Locate the cell with the specified text and output its [X, Y] center coordinate. 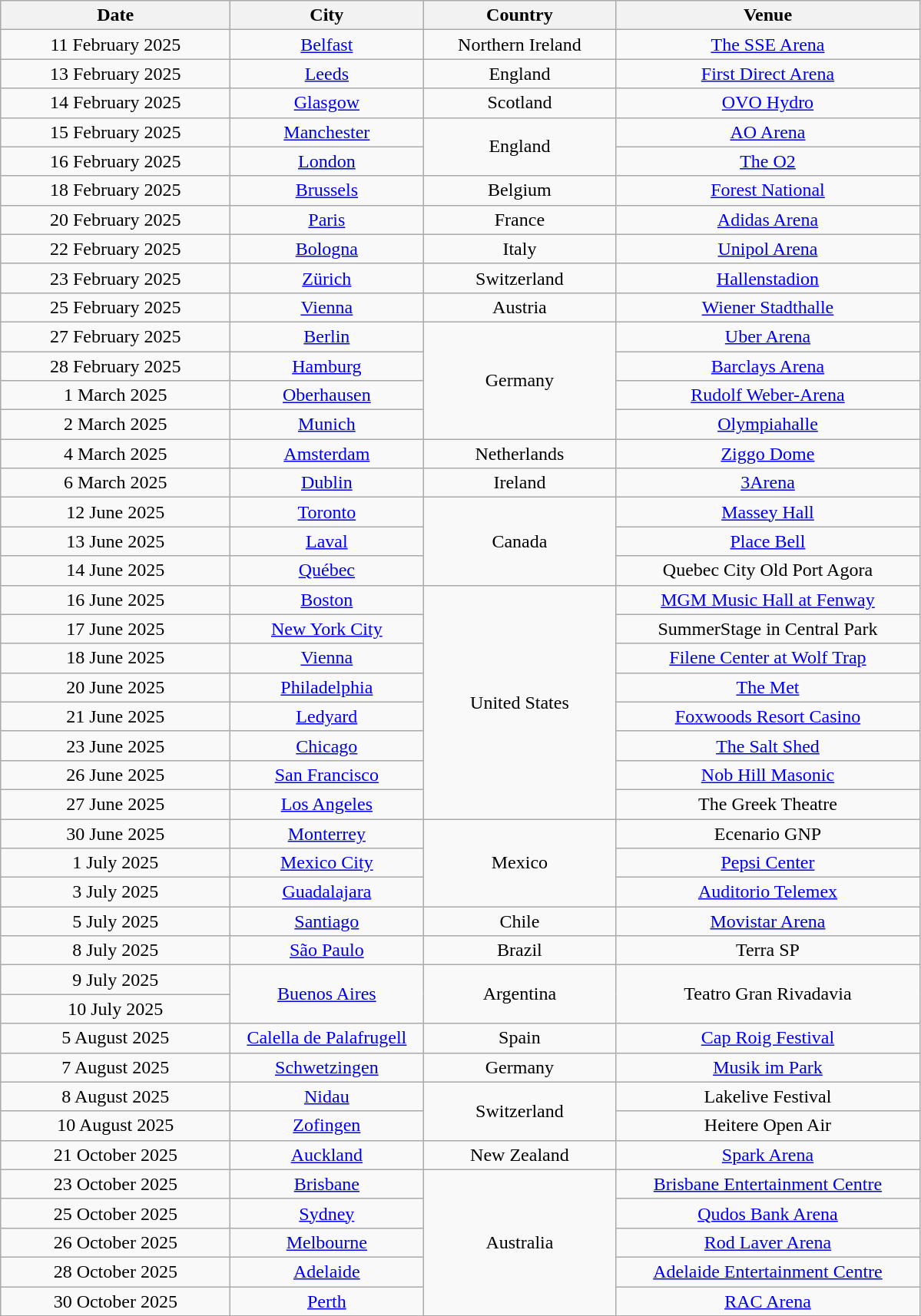
13 February 2025 [115, 74]
2 March 2025 [115, 425]
São Paulo [327, 951]
Nob Hill Masonic [768, 775]
Wiener Stadthalle [768, 307]
Paris [327, 220]
San Francisco [327, 775]
Nidau [327, 1096]
4 March 2025 [115, 454]
Munich [327, 425]
10 July 2025 [115, 1009]
Ireland [519, 483]
Teatro Gran Rivadavia [768, 994]
Venue [768, 15]
Santiago [327, 921]
The SSE Arena [768, 45]
5 July 2025 [115, 921]
Brisbane [327, 1184]
Foxwoods Resort Casino [768, 716]
3 July 2025 [115, 892]
AO Arena [768, 132]
Heitere Open Air [768, 1126]
Brussels [327, 190]
14 June 2025 [115, 570]
28 October 2025 [115, 1271]
Barclays Arena [768, 366]
27 February 2025 [115, 336]
Unipol Arena [768, 249]
Scotland [519, 103]
30 October 2025 [115, 1301]
OVO Hydro [768, 103]
Movistar Arena [768, 921]
RAC Arena [768, 1301]
Schwetzingen [327, 1067]
Melbourne [327, 1242]
First Direct Arena [768, 74]
Place Bell [768, 541]
Berlin [327, 336]
Guadalajara [327, 892]
7 August 2025 [115, 1067]
Amsterdam [327, 454]
1 July 2025 [115, 863]
Manchester [327, 132]
Terra SP [768, 951]
25 February 2025 [115, 307]
Rudolf Weber-Arena [768, 395]
26 October 2025 [115, 1242]
Ledyard [327, 716]
Italy [519, 249]
Country [519, 15]
25 October 2025 [115, 1213]
Auditorio Telemex [768, 892]
Forest National [768, 190]
Ziggo Dome [768, 454]
Argentina [519, 994]
Buenos Aires [327, 994]
Lakelive Festival [768, 1096]
Philadelphia [327, 687]
Musik im Park [768, 1067]
Australia [519, 1242]
16 June 2025 [115, 600]
Olympiahalle [768, 425]
Hamburg [327, 366]
Ecenario GNP [768, 833]
The O2 [768, 161]
Glasgow [327, 103]
17 June 2025 [115, 629]
Perth [327, 1301]
Leeds [327, 74]
Spain [519, 1038]
Northern Ireland [519, 45]
Adelaide Entertainment Centre [768, 1271]
Chile [519, 921]
Filene Center at Wolf Trap [768, 658]
3Arena [768, 483]
Auckland [327, 1155]
14 February 2025 [115, 103]
France [519, 220]
Belgium [519, 190]
18 February 2025 [115, 190]
New Zealand [519, 1155]
8 August 2025 [115, 1096]
Brazil [519, 951]
Chicago [327, 746]
15 February 2025 [115, 132]
The Met [768, 687]
Date [115, 15]
Boston [327, 600]
21 October 2025 [115, 1155]
27 June 2025 [115, 804]
6 March 2025 [115, 483]
21 June 2025 [115, 716]
Uber Arena [768, 336]
Dublin [327, 483]
Los Angeles [327, 804]
Québec [327, 570]
New York City [327, 629]
City [327, 15]
Qudos Bank Arena [768, 1213]
5 August 2025 [115, 1038]
30 June 2025 [115, 833]
Austria [519, 307]
Oberhausen [327, 395]
Adidas Arena [768, 220]
The Salt Shed [768, 746]
20 February 2025 [115, 220]
Zürich [327, 278]
1 March 2025 [115, 395]
Mexico [519, 862]
Brisbane Entertainment Centre [768, 1184]
8 July 2025 [115, 951]
Spark Arena [768, 1155]
Quebec City Old Port Agora [768, 570]
Belfast [327, 45]
20 June 2025 [115, 687]
23 June 2025 [115, 746]
Cap Roig Festival [768, 1038]
Pepsi Center [768, 863]
10 August 2025 [115, 1126]
Zofingen [327, 1126]
12 June 2025 [115, 512]
United States [519, 702]
Monterrey [327, 833]
Canada [519, 541]
28 February 2025 [115, 366]
The Greek Theatre [768, 804]
Laval [327, 541]
Sydney [327, 1213]
Calella de Palafrugell [327, 1038]
MGM Music Hall at Fenway [768, 600]
18 June 2025 [115, 658]
13 June 2025 [115, 541]
23 February 2025 [115, 278]
Toronto [327, 512]
26 June 2025 [115, 775]
Rod Laver Arena [768, 1242]
Massey Hall [768, 512]
Mexico City [327, 863]
Bologna [327, 249]
Netherlands [519, 454]
11 February 2025 [115, 45]
22 February 2025 [115, 249]
London [327, 161]
16 February 2025 [115, 161]
Hallenstadion [768, 278]
SummerStage in Central Park [768, 629]
9 July 2025 [115, 980]
23 October 2025 [115, 1184]
Adelaide [327, 1271]
